Search for the cell housing the specified text and yield its [x, y] center coordinate. 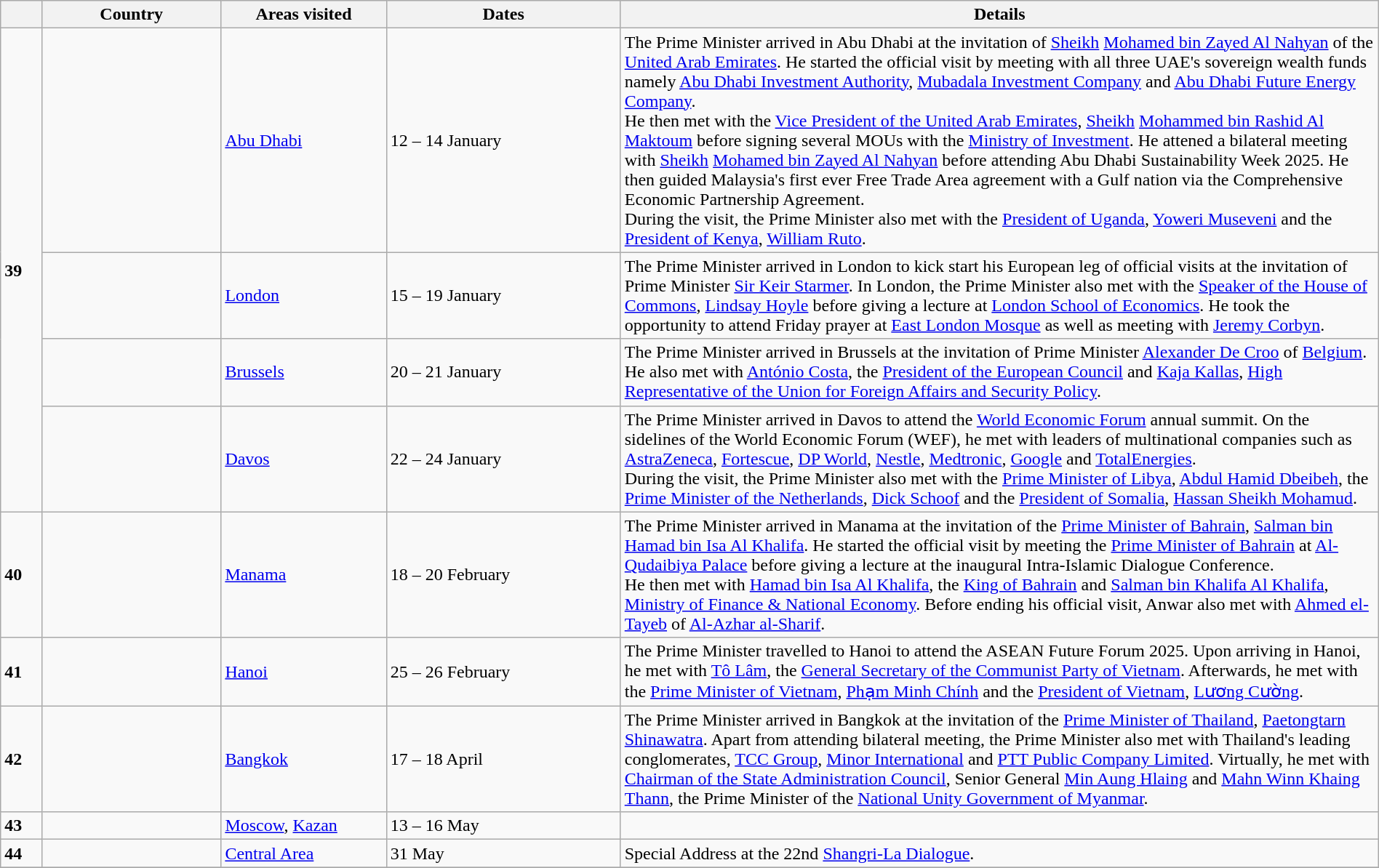
43 [22, 826]
Dates [503, 15]
25 – 26 February [503, 672]
Hanoi [304, 672]
13 – 16 May [503, 826]
40 [22, 574]
Abu Dhabi [304, 140]
22 – 24 January [503, 459]
15 – 19 January [503, 295]
Bangkok [304, 759]
Central Area [304, 853]
44 [22, 853]
17 – 18 April [503, 759]
Manama [304, 574]
Country [132, 15]
12 – 14 January [503, 140]
Special Address at the 22nd Shangri-La Dialogue. [999, 853]
42 [22, 759]
Areas visited [304, 15]
41 [22, 672]
London [304, 295]
39 [22, 270]
Details [999, 15]
20 – 21 January [503, 372]
Brussels [304, 372]
Davos [304, 459]
Moscow, Kazan [304, 826]
31 May [503, 853]
18 – 20 February [503, 574]
